Provide the (X, Y) coordinate of the cell's center where the given text is located.  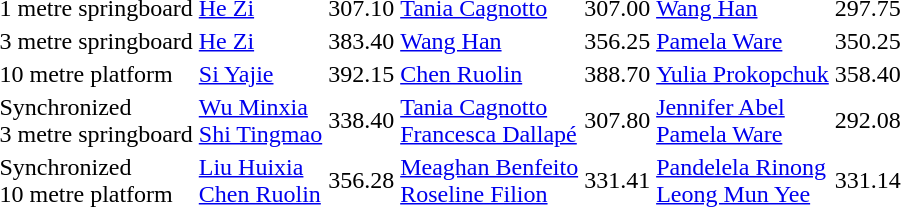
Chen Ruolin (490, 74)
392.15 (362, 74)
Jennifer AbelPamela Ware (743, 120)
Wang Han (490, 41)
Yulia Prokopchuk (743, 74)
338.40 (362, 120)
He Zi (260, 41)
Tania CagnottoFrancesca Dallapé (490, 120)
Pamela Ware (743, 41)
Si Yajie (260, 74)
383.40 (362, 41)
388.70 (618, 74)
Wu MinxiaShi Tingmao (260, 120)
307.80 (618, 120)
356.25 (618, 41)
